From the cell containing the given text, extract its center point as (x, y) coordinate. 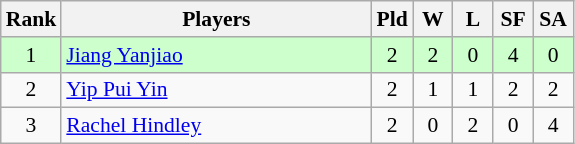
L (473, 19)
SF (513, 19)
Pld (392, 19)
3 (32, 126)
SA (553, 19)
Jiang Yanjiao (216, 55)
Yip Pui Yin (216, 90)
W (433, 19)
Rank (32, 19)
Rachel Hindley (216, 126)
Players (216, 19)
